Identify which cell holds the provided text, then report its [X, Y] central coordinate. 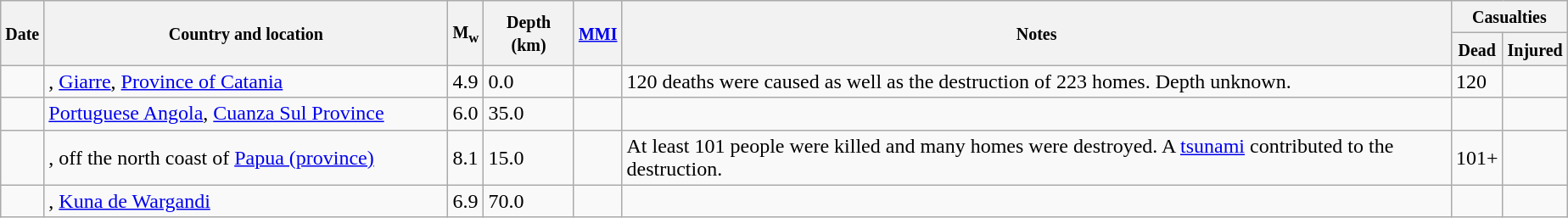
6.0 [466, 114]
Mw [466, 33]
70.0 [529, 201]
4.9 [466, 81]
Injured [1535, 49]
, off the north coast of Papua (province) [246, 158]
Date [22, 33]
6.9 [466, 201]
, Kuna de Wargandi [246, 201]
101+ [1476, 158]
MMI [597, 33]
Depth (km) [529, 33]
0.0 [529, 81]
Dead [1476, 49]
, Giarre, Province of Catania [246, 81]
120 deaths were caused as well as the destruction of 223 homes. Depth unknown. [1037, 81]
15.0 [529, 158]
Casualties [1509, 17]
8.1 [466, 158]
35.0 [529, 114]
At least 101 people were killed and many homes were destroyed. A tsunami contributed to the destruction. [1037, 158]
Notes [1037, 33]
Portuguese Angola, Cuanza Sul Province [246, 114]
Country and location [246, 33]
120 [1476, 81]
